Return the [X, Y] coordinate for the center point of the cell that contains the specified text.  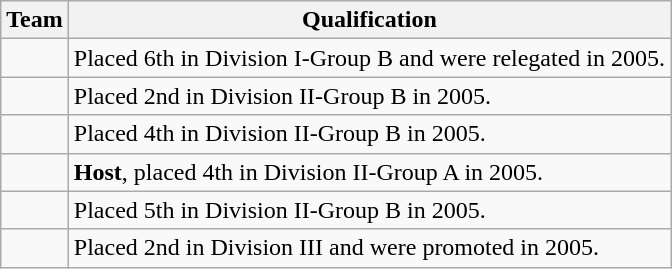
Qualification [369, 20]
Team [35, 20]
Placed 4th in Division II-Group B in 2005. [369, 134]
Placed 5th in Division II-Group B in 2005. [369, 210]
Placed 2nd in Division III and were promoted in 2005. [369, 248]
Placed 2nd in Division II-Group B in 2005. [369, 96]
Host, placed 4th in Division II-Group A in 2005. [369, 172]
Placed 6th in Division I-Group B and were relegated in 2005. [369, 58]
